Output the (X, Y) coordinate of the center of the cell containing the given text.  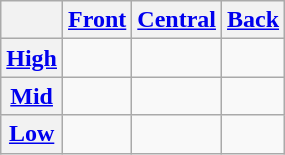
Mid (32, 96)
High (32, 58)
Back (254, 20)
Front (98, 20)
Central (177, 20)
Low (32, 134)
